From the cell containing the given text, extract its center point as (X, Y) coordinate. 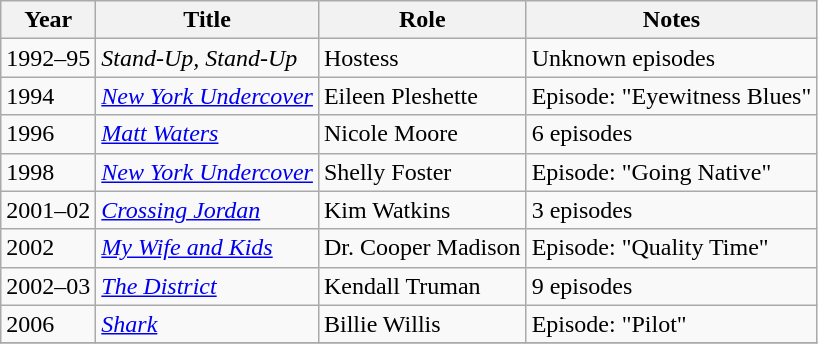
Kendall Truman (422, 286)
Billie Willis (422, 324)
Notes (672, 20)
2001–02 (48, 210)
Episode: "Eyewitness Blues" (672, 96)
Eileen Pleshette (422, 96)
2002–03 (48, 286)
Episode: "Pilot" (672, 324)
The District (208, 286)
6 episodes (672, 134)
3 episodes (672, 210)
Episode: "Going Native" (672, 172)
Title (208, 20)
9 episodes (672, 286)
Nicole Moore (422, 134)
Dr. Cooper Madison (422, 248)
Episode: "Quality Time" (672, 248)
Matt Waters (208, 134)
Role (422, 20)
1996 (48, 134)
2006 (48, 324)
Hostess (422, 58)
Stand-Up, Stand-Up (208, 58)
Shelly Foster (422, 172)
Shark (208, 324)
Year (48, 20)
1998 (48, 172)
Crossing Jordan (208, 210)
My Wife and Kids (208, 248)
1994 (48, 96)
Kim Watkins (422, 210)
2002 (48, 248)
Unknown episodes (672, 58)
1992–95 (48, 58)
